Detect which cell encompasses the target text, then output its [x, y] center coordinate. 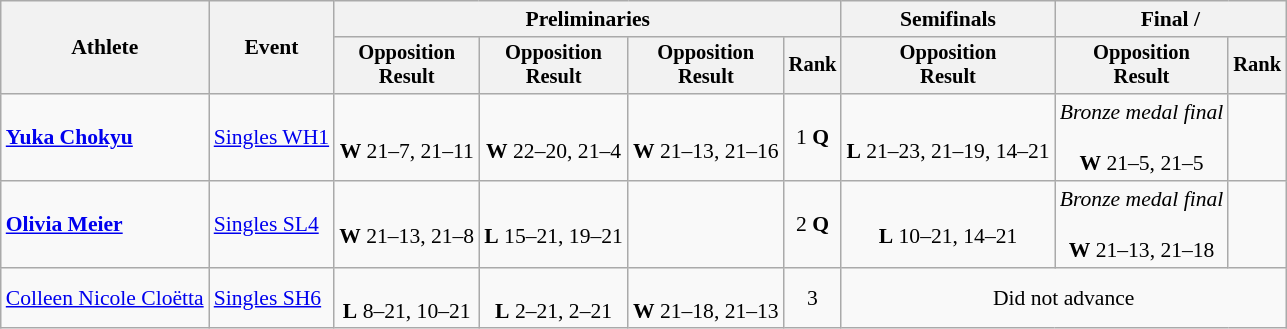
L 10–21, 14–21 [948, 224]
1 Q [813, 138]
W 21–18, 21–13 [706, 298]
Bronze medal finalW 21–13, 21–18 [1142, 224]
W 22–20, 21–4 [554, 138]
W 21–13, 21–16 [706, 138]
2 Q [813, 224]
L 21–23, 21–19, 14–21 [948, 138]
3 [813, 298]
Bronze medal finalW 21–5, 21–5 [1142, 138]
Athlete [105, 48]
Singles SH6 [272, 298]
Olivia Meier [105, 224]
L 15–21, 19–21 [554, 224]
L 2–21, 2–21 [554, 298]
Colleen Nicole Cloëtta [105, 298]
Semifinals [948, 19]
Preliminaries [588, 19]
W 21–13, 21–8 [406, 224]
W 21–7, 21–11 [406, 138]
Did not advance [1064, 298]
Singles WH1 [272, 138]
L 8–21, 10–21 [406, 298]
Final / [1170, 19]
Yuka Chokyu [105, 138]
Event [272, 48]
Singles SL4 [272, 224]
